From the cell containing the given text, extract its center point as (x, y) coordinate. 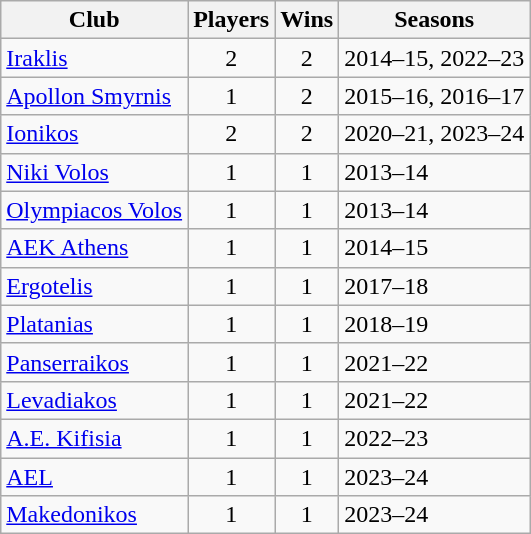
Ionikos (94, 134)
Platanias (94, 324)
AEK Athens (94, 248)
2015–16, 2016–17 (434, 96)
Makedonikos (94, 515)
A.E. Kifisia (94, 438)
Ergotelis (94, 286)
Iraklis (94, 58)
Niki Volos (94, 172)
Seasons (434, 20)
Players (232, 20)
Apollon Smyrnis (94, 96)
AEL (94, 477)
Panserraikos (94, 362)
2020–21, 2023–24 (434, 134)
2014–15 (434, 248)
2017–18 (434, 286)
2018–19 (434, 324)
2022–23 (434, 438)
Wins (307, 20)
2014–15, 2022–23 (434, 58)
Club (94, 20)
Olympiacos Volos (94, 210)
Levadiakos (94, 400)
